Provide the (x, y) coordinate of the cell's center where the given text is located.  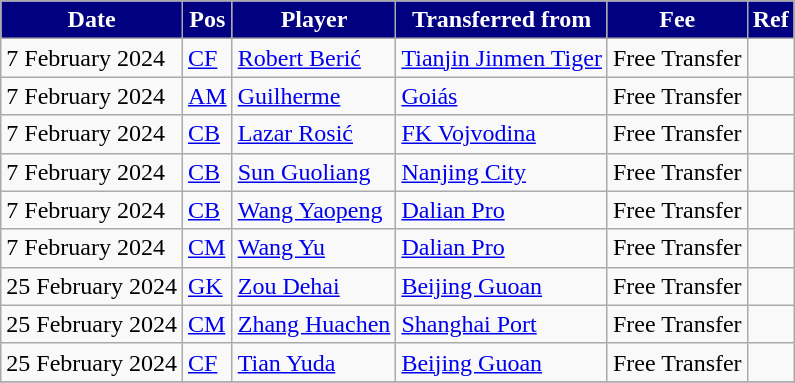
Ref (770, 20)
Fee (677, 20)
Zou Dehai (314, 286)
Goiás (502, 96)
Wang Yaopeng (314, 210)
Guilherme (314, 96)
Tian Yuda (314, 362)
Sun Guoliang (314, 172)
Date (92, 20)
Pos (207, 20)
Nanjing City (502, 172)
Shanghai Port (502, 324)
Wang Yu (314, 248)
AM (207, 96)
Player (314, 20)
GK (207, 286)
Robert Berić (314, 58)
Zhang Huachen (314, 324)
Lazar Rosić (314, 134)
Transferred from (502, 20)
FK Vojvodina (502, 134)
Tianjin Jinmen Tiger (502, 58)
